Determine the [x, y] coordinate at the center of the cell enclosing the given text.  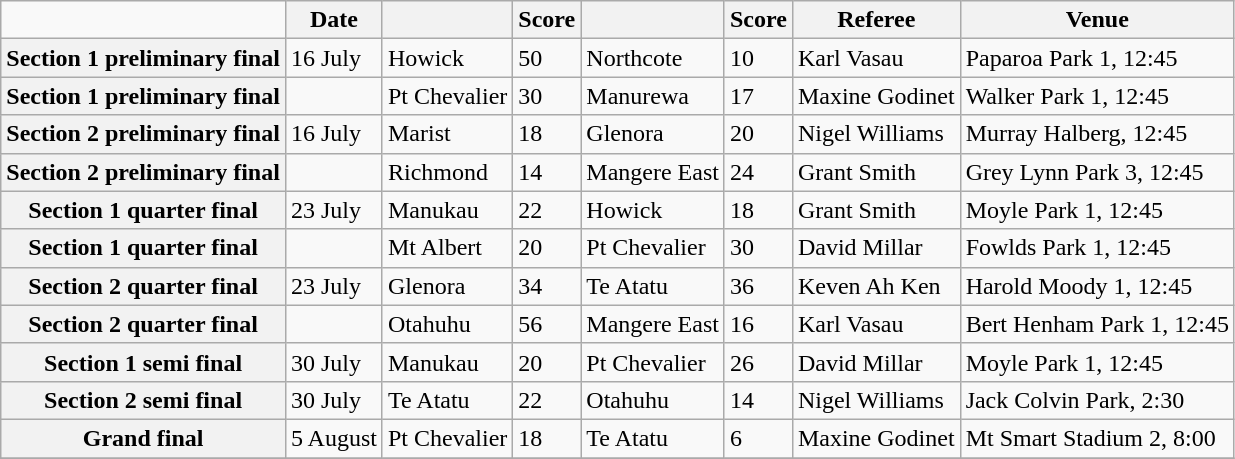
Venue [1097, 20]
Paparoa Park 1, 12:45 [1097, 58]
Keven Ah Ken [876, 286]
Walker Park 1, 12:45 [1097, 96]
16 [758, 324]
Murray Halberg, 12:45 [1097, 134]
26 [758, 362]
Section 1 semi final [144, 362]
Manurewa [653, 96]
Harold Moody 1, 12:45 [1097, 286]
Referee [876, 20]
56 [547, 324]
Richmond [447, 172]
Bert Henham Park 1, 12:45 [1097, 324]
Section 2 semi final [144, 400]
Mt Smart Stadium 2, 8:00 [1097, 438]
17 [758, 96]
Date [334, 20]
6 [758, 438]
Fowlds Park 1, 12:45 [1097, 248]
50 [547, 58]
Jack Colvin Park, 2:30 [1097, 400]
Marist [447, 134]
Northcote [653, 58]
Grand final [144, 438]
36 [758, 286]
Grey Lynn Park 3, 12:45 [1097, 172]
34 [547, 286]
5 August [334, 438]
24 [758, 172]
10 [758, 58]
Mt Albert [447, 248]
